Detect which cell encompasses the target text, then output its (x, y) center coordinate. 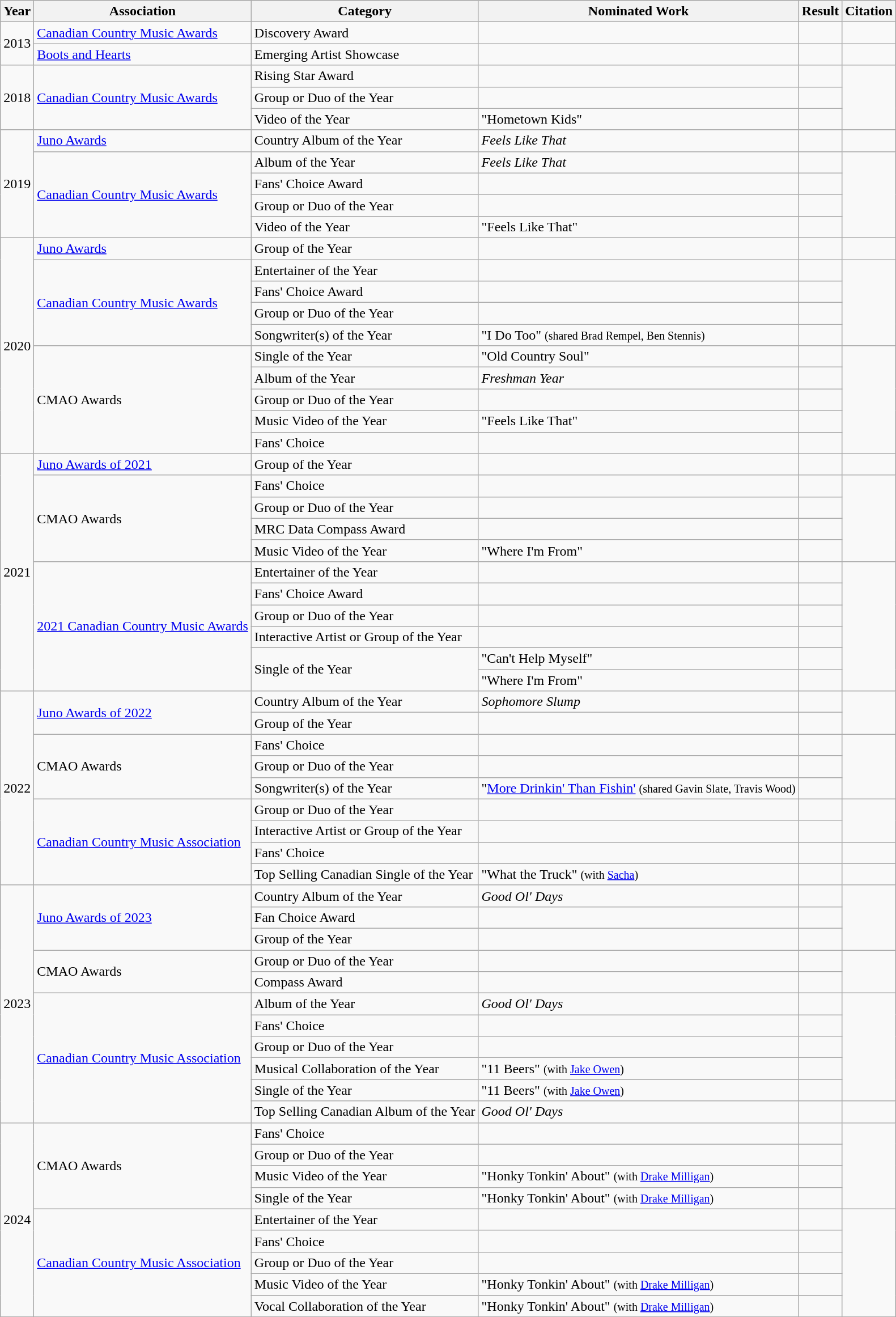
2021 Canadian Country Music Awards (143, 626)
2018 (17, 98)
Year (17, 11)
Result (820, 11)
2024 (17, 1220)
"More Drinkin' Than Fishin' (shared Gavin Slate, Travis Wood) (638, 788)
2019 (17, 184)
2013 (17, 44)
Juno Awards of 2021 (143, 464)
Association (143, 11)
"Old Country Soul" (638, 357)
2021 (17, 573)
"I Do Too" (shared Brad Rempel, Ben Stennis) (638, 335)
"What the Truck" (with Sacha) (638, 874)
Musical Collaboration of the Year (365, 1069)
Rising Star Award (365, 76)
Boots and Hearts (143, 54)
Freshman Year (638, 378)
"Hometown Kids" (638, 119)
Juno Awards of 2022 (143, 713)
Citation (869, 11)
Top Selling Canadian Album of the Year (365, 1112)
Fan Choice Award (365, 917)
2022 (17, 788)
Nominated Work (638, 11)
Juno Awards of 2023 (143, 917)
Compass Award (365, 983)
Sophomore Slump (638, 702)
Discovery Award (365, 33)
Emerging Artist Showcase (365, 54)
2020 (17, 346)
Top Selling Canadian Single of the Year (365, 874)
2023 (17, 1003)
Vocal Collaboration of the Year (365, 1306)
"Can't Help Myself" (638, 659)
MRC Data Compass Award (365, 529)
Category (365, 11)
